Find where the given text appears and provide that cell's center as [X, Y] coordinate. 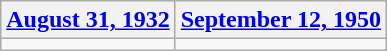
August 31, 1932 [88, 20]
September 12, 1950 [280, 20]
